Find where the given text appears and provide that cell's center as [X, Y] coordinate. 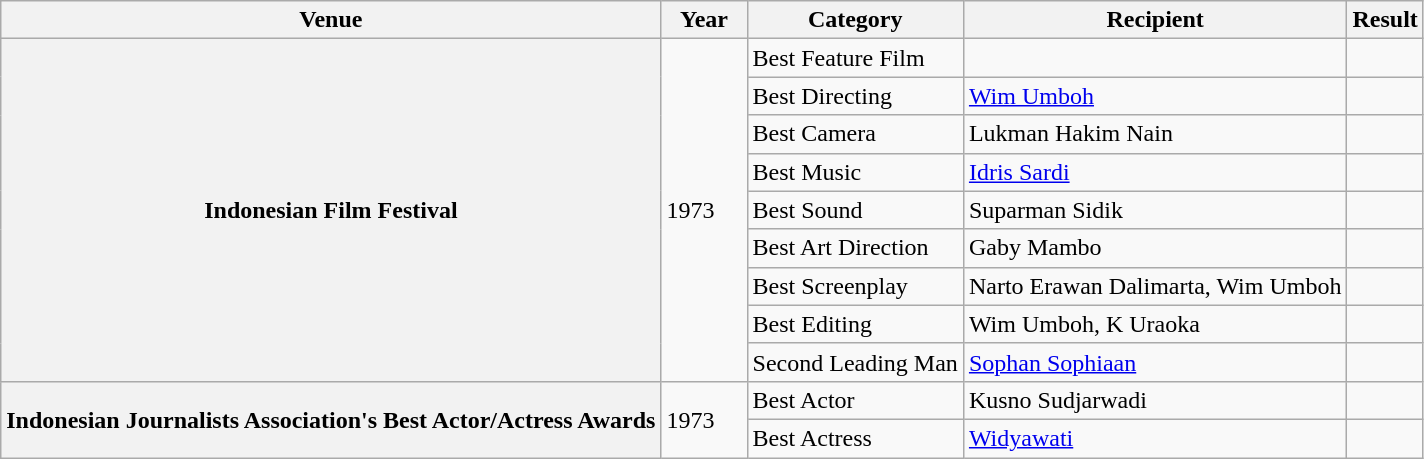
Suparman Sidik [1155, 210]
Best Camera [855, 134]
Recipient [1155, 20]
Widyawati [1155, 438]
Second Leading Man [855, 362]
Indonesian Film Festival [331, 210]
Best Music [855, 172]
Best Sound [855, 210]
Indonesian Journalists Association's Best Actor/Actress Awards [331, 419]
Best Art Direction [855, 248]
Wim Umboh [1155, 96]
Best Editing [855, 324]
Best Screenplay [855, 286]
Gaby Mambo [1155, 248]
Narto Erawan Dalimarta, Wim Umboh [1155, 286]
Idris Sardi [1155, 172]
Year [704, 20]
Best Actress [855, 438]
Wim Umboh, K Uraoka [1155, 324]
Best Feature Film [855, 58]
Kusno Sudjarwadi [1155, 400]
Result [1385, 20]
Venue [331, 20]
Lukman Hakim Nain [1155, 134]
Sophan Sophiaan [1155, 362]
Category [855, 20]
Best Actor [855, 400]
Best Directing [855, 96]
